Output the (X, Y) coordinate of the center of the cell containing the given text.  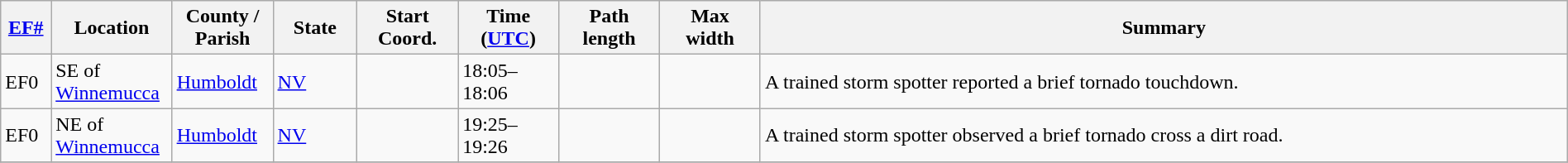
Summary (1164, 28)
Start Coord. (408, 28)
EF# (26, 28)
NE of Winnemucca (112, 136)
Location (112, 28)
A trained storm spotter reported a brief tornado touchdown. (1164, 81)
Time (UTC) (509, 28)
Path length (610, 28)
18:05–18:06 (509, 81)
A trained storm spotter observed a brief tornado cross a dirt road. (1164, 136)
SE of Winnemucca (112, 81)
Max width (710, 28)
County / Parish (222, 28)
State (315, 28)
19:25–19:26 (509, 136)
